Return the (x, y) coordinate for the center point of the cell that contains the specified text.  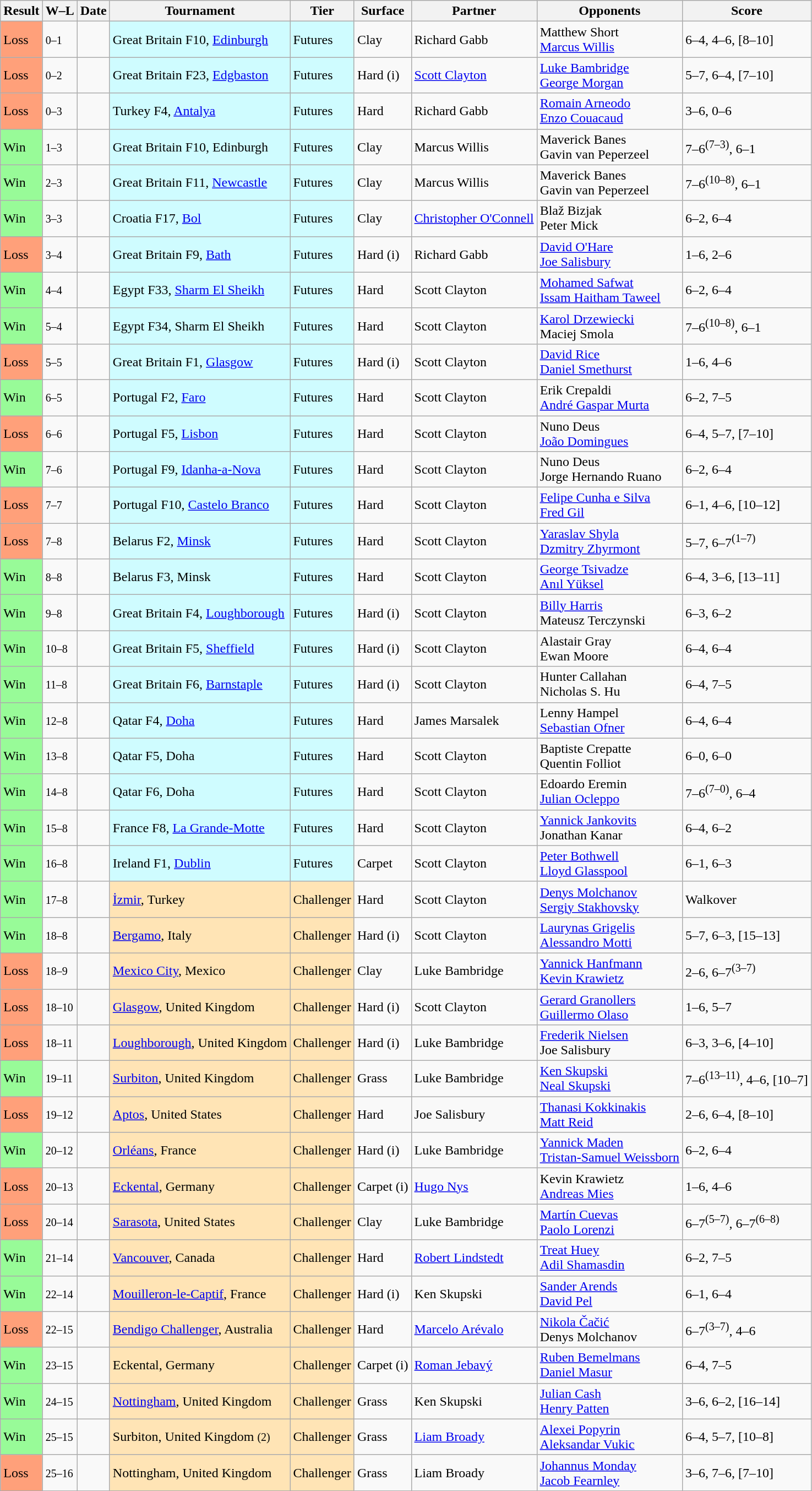
6–1, 6–4 (747, 1293)
Roman Jebavý (474, 1365)
Qatar F5, Doha (200, 756)
Julian Cash Henry Patten (609, 1401)
18–11 (59, 1043)
Belarus F2, Minsk (200, 541)
Loughborough, United Kingdom (200, 1043)
4–4 (59, 290)
1–6, 5–7 (747, 1007)
Yannick Hanfmann Kevin Krawietz (609, 970)
Yaraslav Shyla Dzmitry Zhyrmont (609, 541)
18–8 (59, 935)
0–2 (59, 75)
Great Britain F11, Newcastle (200, 183)
Ken Skupski Neal Skupski (609, 1078)
Mexico City, Mexico (200, 970)
16–8 (59, 864)
3–6, 0–6 (747, 111)
Christopher O'Connell (474, 218)
14–8 (59, 792)
Frederik Nielsen Joe Salisbury (609, 1043)
Belarus F3, Minsk (200, 577)
Denys Molchanov Sergiy Stakhovsky (609, 899)
Surbiton, United Kingdom (200, 1078)
Portugal F10, Castelo Branco (200, 506)
Luke Bambridge George Morgan (609, 75)
6–1, 4–6, [10–12] (747, 506)
Surface (383, 11)
Tournament (200, 11)
5–7, 6–7(1–7) (747, 541)
7–8 (59, 541)
Bendigo Challenger, Australia (200, 1330)
Alastair Gray Ewan Moore (609, 649)
21–14 (59, 1258)
25–16 (59, 1473)
6–5 (59, 398)
7–6(7–0), 6–4 (747, 792)
7–6(7–3), 6–1 (747, 147)
19–11 (59, 1078)
5–7, 6–3, [15–13] (747, 935)
Opponents (609, 11)
17–8 (59, 899)
Alexei Popyrin Aleksandar Vukic (609, 1436)
Result (21, 11)
6–6 (59, 433)
20–14 (59, 1222)
Gerard Granollers Guillermo Olaso (609, 1007)
Edoardo Eremin Julian Ocleppo (609, 792)
2–6, 6–7(3–7) (747, 970)
6–1, 6–3 (747, 864)
Bergamo, Italy (200, 935)
Ruben Bemelmans Daniel Masur (609, 1365)
Kevin Krawietz Andreas Mies (609, 1186)
Yannick Maden Tristan-Samuel Weissborn (609, 1150)
9–8 (59, 612)
3–6, 6–2, [16–14] (747, 1401)
25–15 (59, 1436)
Portugal F5, Lisbon (200, 433)
Score (747, 11)
Egypt F34, Sharm El Sheikh (200, 326)
W–L (59, 11)
6–3, 6–2 (747, 612)
Portugal F9, Idanha-a-Nova (200, 469)
6–7(5–7), 6–7(6–8) (747, 1222)
Romain Arneodo Enzo Couacaud (609, 111)
6–4, 3–6, [13–11] (747, 577)
3–6, 7–6, [7–10] (747, 1473)
Lenny Hampel Sebastian Ofner (609, 720)
24–15 (59, 1401)
6–4, 6–2 (747, 827)
6–0, 6–0 (747, 756)
Baptiste Crepatte Quentin Folliot (609, 756)
Carpet (383, 864)
23–15 (59, 1365)
20–13 (59, 1186)
Robert Lindstedt (474, 1258)
1–6, 2–6 (747, 254)
Hugo Nys (474, 1186)
Great Britain F4, Loughborough (200, 612)
Glasgow, United Kingdom (200, 1007)
Croatia F17, Bol (200, 218)
France F8, La Grande-Motte (200, 827)
Blaž Bizjak Peter Mick (609, 218)
Sarasota, United States (200, 1222)
Nikola Čačić Denys Molchanov (609, 1330)
18–10 (59, 1007)
Hunter Callahan Nicholas S. Hu (609, 684)
22–15 (59, 1330)
Great Britain F5, Sheffield (200, 649)
19–12 (59, 1115)
5–7, 6–4, [7–10] (747, 75)
12–8 (59, 720)
David O'Hare Joe Salisbury (609, 254)
13–8 (59, 756)
3–3 (59, 218)
Karol Drzewiecki Maciej Smola (609, 326)
22–14 (59, 1293)
7–6(13–11), 4–6, [10–7] (747, 1078)
Thanasi Kokkinakis Matt Reid (609, 1115)
Qatar F4, Doha (200, 720)
Sander Arends David Pel (609, 1293)
10–8 (59, 649)
8–8 (59, 577)
Erik Crepaldi André Gaspar Murta (609, 398)
2–3 (59, 183)
Great Britain F9, Bath (200, 254)
Great Britain F1, Glasgow (200, 361)
Laurynas Grigelis Alessandro Motti (609, 935)
7–7 (59, 506)
Felipe Cunha e Silva Fred Gil (609, 506)
11–8 (59, 684)
Great Britain F6, Barnstaple (200, 684)
0–3 (59, 111)
Vancouver, Canada (200, 1258)
Qatar F6, Doha (200, 792)
20–12 (59, 1150)
Marcelo Arévalo (474, 1330)
Egypt F33, Sharm El Sheikh (200, 290)
Billy Harris Mateusz Terczynski (609, 612)
Portugal F2, Faro (200, 398)
Tier (322, 11)
Martín Cuevas Paolo Lorenzi (609, 1222)
0–1 (59, 40)
Turkey F4, Antalya (200, 111)
Yannick Jankovits Jonathan Kanar (609, 827)
7–6 (59, 469)
6–4, 4–6, [8–10] (747, 40)
18–9 (59, 970)
5–4 (59, 326)
Nuno Deus João Domingues (609, 433)
Mouilleron-le-Captif, France (200, 1293)
Johannus Monday Jacob Fearnley (609, 1473)
6–7(3–7), 4–6 (747, 1330)
Matthew Short Marcus Willis (609, 40)
Joe Salisbury (474, 1115)
6–4, 5–7, [10–8] (747, 1436)
Walkover (747, 899)
Ireland F1, Dublin (200, 864)
15–8 (59, 827)
Treat Huey Adil Shamasdin (609, 1258)
Date (94, 11)
James Marsalek (474, 720)
1–3 (59, 147)
Aptos, United States (200, 1115)
6–3, 3–6, [4–10] (747, 1043)
Great Britain F23, Edgbaston (200, 75)
Orléans, France (200, 1150)
3–4 (59, 254)
Nuno Deus Jorge Hernando Ruano (609, 469)
Mohamed Safwat Issam Haitham Taweel (609, 290)
Peter Bothwell Lloyd Glasspool (609, 864)
İzmir, Turkey (200, 899)
2–6, 6–4, [8–10] (747, 1115)
Surbiton, United Kingdom (2) (200, 1436)
5–5 (59, 361)
Partner (474, 11)
David Rice Daniel Smethurst (609, 361)
6–4, 5–7, [7–10] (747, 433)
George Tsivadze Anıl Yüksel (609, 577)
